Locate the cell with the specified text and output its [x, y] center coordinate. 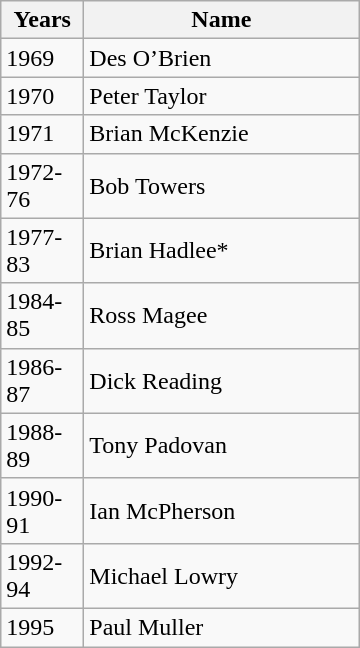
1970 [42, 96]
Ross Magee [222, 316]
1972-76 [42, 186]
1990-91 [42, 510]
1977-83 [42, 250]
1992-94 [42, 576]
Brian McKenzie [222, 134]
Paul Muller [222, 627]
Ian McPherson [222, 510]
1988-89 [42, 446]
Michael Lowry [222, 576]
Years [42, 20]
Bob Towers [222, 186]
1969 [42, 58]
Name [222, 20]
Des O’Brien [222, 58]
1995 [42, 627]
1986-87 [42, 380]
1971 [42, 134]
Dick Reading [222, 380]
Tony Padovan [222, 446]
Peter Taylor [222, 96]
Brian Hadlee* [222, 250]
1984-85 [42, 316]
